For the text-containing cell, return its midpoint in (X, Y) coordinate format. 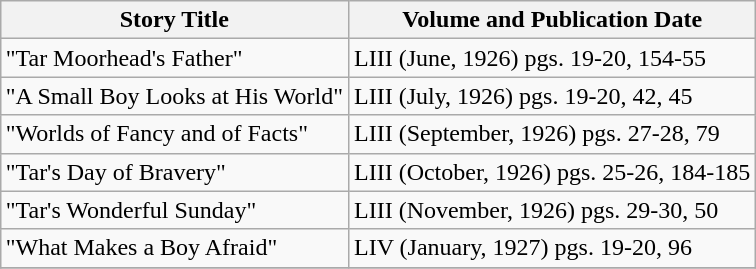
Story Title (174, 20)
"Tar's Wonderful Sunday" (174, 210)
"A Small Boy Looks at His World" (174, 96)
"What Makes a Boy Afraid" (174, 248)
"Worlds of Fancy and of Facts" (174, 134)
LIII (October, 1926) pgs. 25-26, 184-185 (552, 172)
LIII (November, 1926) pgs. 29-30, 50 (552, 210)
LIII (September, 1926) pgs. 27-28, 79 (552, 134)
"Tar Moorhead's Father" (174, 58)
LIV (January, 1927) pgs. 19-20, 96 (552, 248)
Volume and Publication Date (552, 20)
"Tar's Day of Bravery" (174, 172)
LIII (June, 1926) pgs. 19-20, 154-55 (552, 58)
LIII (July, 1926) pgs. 19-20, 42, 45 (552, 96)
